Determine the [x, y] coordinate at the center of the cell enclosing the given text.  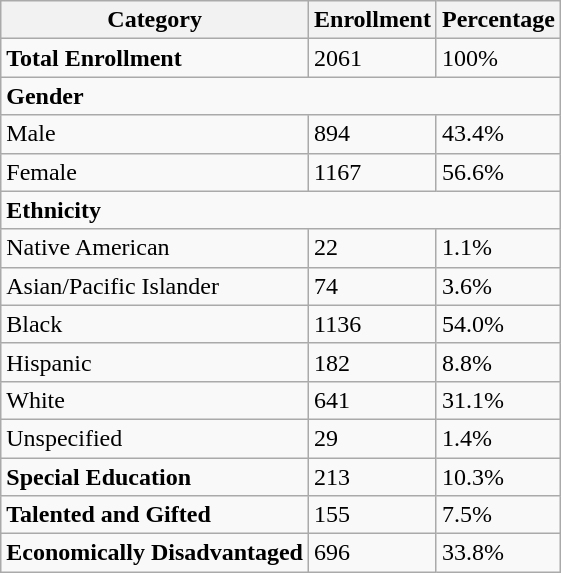
Enrollment [373, 20]
Hispanic [155, 362]
22 [373, 248]
100% [498, 58]
7.5% [498, 515]
Percentage [498, 20]
1.4% [498, 438]
Asian/Pacific Islander [155, 286]
Black [155, 324]
155 [373, 515]
8.8% [498, 362]
Unspecified [155, 438]
182 [373, 362]
Category [155, 20]
213 [373, 477]
43.4% [498, 134]
1136 [373, 324]
3.6% [498, 286]
29 [373, 438]
641 [373, 400]
Native American [155, 248]
Gender [281, 96]
Economically Disadvantaged [155, 553]
2061 [373, 58]
31.1% [498, 400]
74 [373, 286]
Ethnicity [281, 210]
Talented and Gifted [155, 515]
33.8% [498, 553]
Total Enrollment [155, 58]
696 [373, 553]
1167 [373, 172]
White [155, 400]
Female [155, 172]
Special Education [155, 477]
1.1% [498, 248]
Male [155, 134]
54.0% [498, 324]
10.3% [498, 477]
56.6% [498, 172]
894 [373, 134]
